Scan for the cell matching the given text and deliver its (X, Y) coordinate at center. 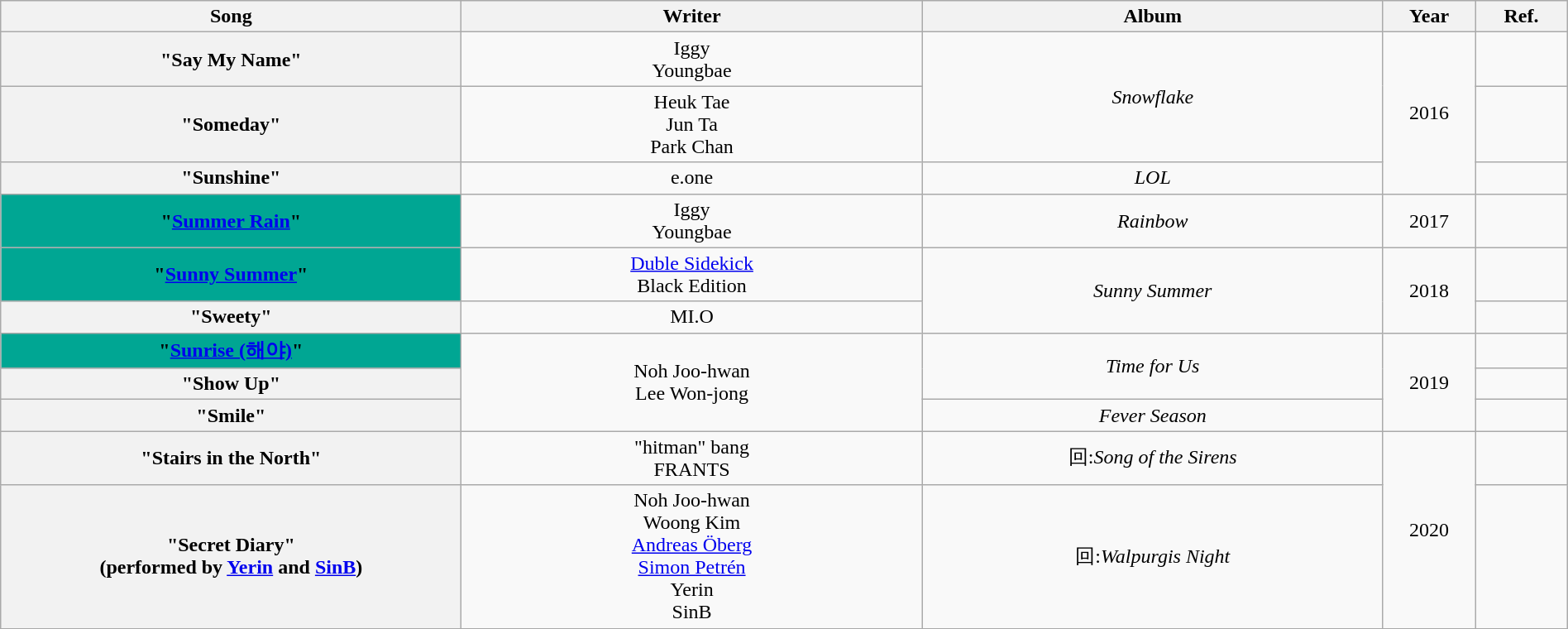
2018 (1429, 290)
2020 (1429, 530)
Ref. (1522, 17)
回:Walpurgis Night (1153, 556)
"Stairs in the North" (232, 459)
Fever Season (1153, 415)
"Sunrise (해야)" (232, 351)
Writer (691, 17)
"hitman" bangFRANTS (691, 459)
Duble SidekickBlack Edition (691, 275)
"Summer Rain" (232, 220)
"Sunny Summer" (232, 275)
2016 (1429, 113)
Noh Joo-hwanWoong KimAndreas ÖbergSimon PetrénYerinSinB (691, 556)
Album (1153, 17)
"Smile" (232, 415)
"Sunshine" (232, 178)
Rainbow (1153, 220)
"Someday" (232, 124)
"Say My Name" (232, 60)
e.one (691, 178)
"Secret Diary"(performed by Yerin and SinB) (232, 556)
Heuk TaeJun TaPark Chan (691, 124)
"Show Up" (232, 384)
2017 (1429, 220)
2019 (1429, 382)
回:Song of the Sirens (1153, 459)
Year (1429, 17)
Noh Joo-hwanLee Won-jong (691, 382)
LOL (1153, 178)
MI.O (691, 317)
Song (232, 17)
Sunny Summer (1153, 290)
"Sweety" (232, 317)
Snowflake (1153, 98)
Time for Us (1153, 366)
